Identify which cell holds the provided text, then report its [x, y] central coordinate. 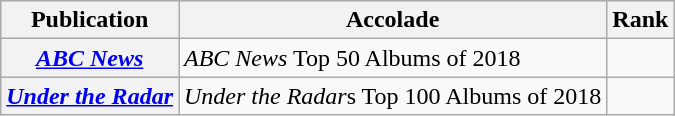
Under the Radar [90, 96]
Rank [640, 20]
Publication [90, 20]
Accolade [392, 20]
ABC News [90, 58]
ABC News Top 50 Albums of 2018 [392, 58]
Under the Radars Top 100 Albums of 2018 [392, 96]
